Detect which cell encompasses the target text, then output its (x, y) center coordinate. 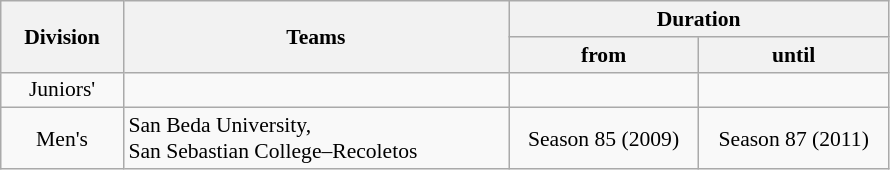
Juniors' (62, 90)
Duration (698, 19)
from (603, 55)
until (794, 55)
Season 85 (2009) (603, 138)
Men's (62, 138)
Teams (316, 36)
Season 87 (2011) (794, 138)
Division (62, 36)
San Beda University, San Sebastian College–Recoletos (316, 138)
